Locate the cell with the specified text and output its [X, Y] center coordinate. 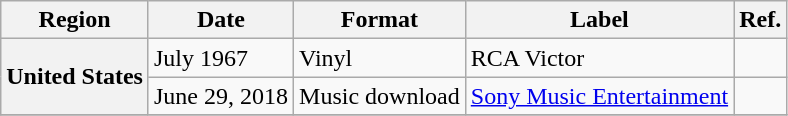
June 29, 2018 [220, 96]
Region [75, 20]
Label [599, 20]
Sony Music Entertainment [599, 96]
July 1967 [220, 58]
Format [380, 20]
RCA Victor [599, 58]
Vinyl [380, 58]
United States [75, 77]
Ref. [760, 20]
Music download [380, 96]
Date [220, 20]
